Pinpoint the cell where the given text exists, returning its (x, y) midpoint coordinate. 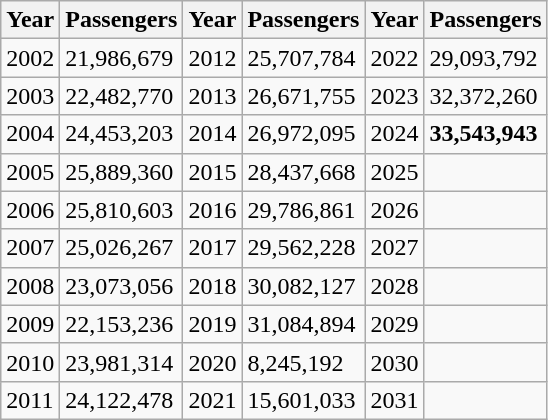
2017 (212, 248)
2028 (394, 286)
31,084,894 (304, 324)
26,972,095 (304, 134)
2002 (30, 58)
2022 (394, 58)
2016 (212, 210)
25,889,360 (122, 172)
2012 (212, 58)
29,093,792 (486, 58)
2030 (394, 362)
2026 (394, 210)
29,562,228 (304, 248)
2006 (30, 210)
2027 (394, 248)
2010 (30, 362)
2029 (394, 324)
25,707,784 (304, 58)
2005 (30, 172)
8,245,192 (304, 362)
23,981,314 (122, 362)
2015 (212, 172)
24,453,203 (122, 134)
24,122,478 (122, 400)
2003 (30, 96)
2019 (212, 324)
2025 (394, 172)
2018 (212, 286)
22,153,236 (122, 324)
26,671,755 (304, 96)
2021 (212, 400)
28,437,668 (304, 172)
2008 (30, 286)
25,026,267 (122, 248)
2024 (394, 134)
15,601,033 (304, 400)
2020 (212, 362)
29,786,861 (304, 210)
2031 (394, 400)
30,082,127 (304, 286)
25,810,603 (122, 210)
21,986,679 (122, 58)
2007 (30, 248)
32,372,260 (486, 96)
22,482,770 (122, 96)
23,073,056 (122, 286)
2011 (30, 400)
2014 (212, 134)
2023 (394, 96)
2013 (212, 96)
2009 (30, 324)
33,543,943 (486, 134)
2004 (30, 134)
